Determine the [x, y] coordinate at the center of the cell enclosing the given text.  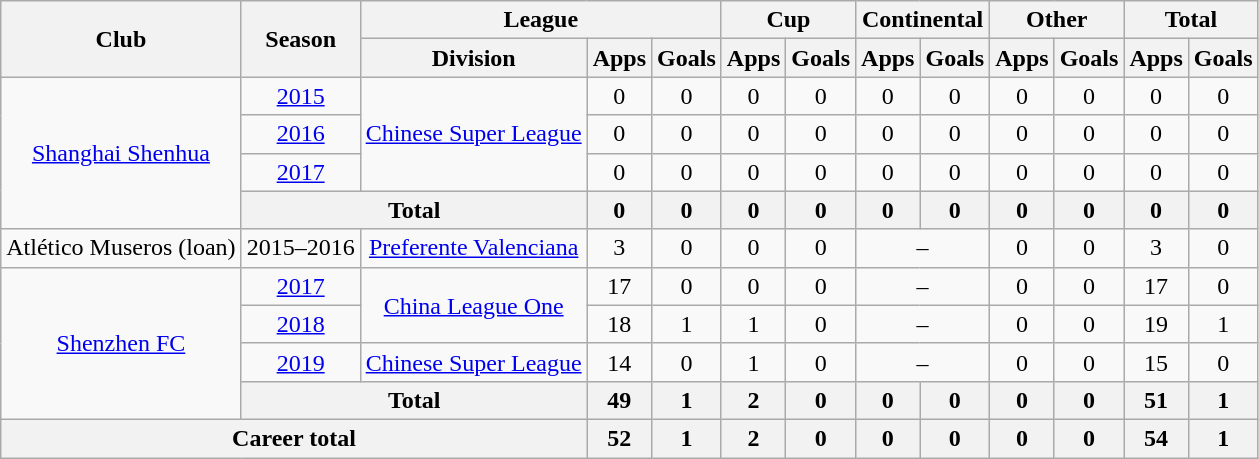
2015 [300, 96]
15 [1156, 362]
2015–2016 [300, 248]
Season [300, 39]
Atlético Museros (loan) [121, 248]
51 [1156, 400]
Career total [294, 438]
Other [1057, 20]
19 [1156, 324]
2019 [300, 362]
Cup [788, 20]
League [540, 20]
49 [619, 400]
54 [1156, 438]
Shenzhen FC [121, 343]
18 [619, 324]
Shanghai Shenhua [121, 153]
Continental [923, 20]
China League One [474, 305]
Club [121, 39]
Division [474, 58]
Preferente Valenciana [474, 248]
52 [619, 438]
2016 [300, 134]
2018 [300, 324]
14 [619, 362]
